Search for the cell housing the specified text and yield its [x, y] center coordinate. 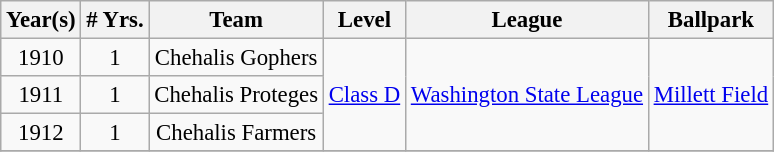
# Yrs. [115, 20]
Chehalis Farmers [236, 133]
1911 [41, 95]
Team [236, 20]
Level [364, 20]
Class D [364, 96]
Chehalis Gophers [236, 58]
1910 [41, 58]
1912 [41, 133]
Millett Field [710, 96]
League [526, 20]
Chehalis Proteges [236, 95]
Ballpark [710, 20]
Washington State League [526, 96]
Year(s) [41, 20]
